Find where the given text appears and provide that cell's center as [x, y] coordinate. 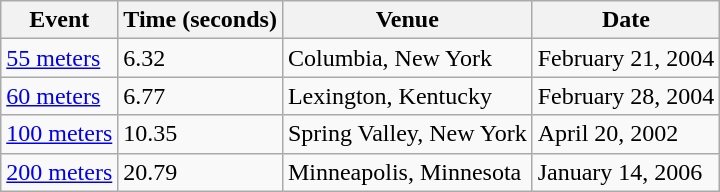
Spring Valley, New York [407, 134]
Columbia, New York [407, 58]
April 20, 2002 [626, 134]
60 meters [60, 96]
Lexington, Kentucky [407, 96]
10.35 [200, 134]
Time (seconds) [200, 20]
200 meters [60, 172]
Minneapolis, Minnesota [407, 172]
20.79 [200, 172]
Date [626, 20]
100 meters [60, 134]
6.77 [200, 96]
Venue [407, 20]
Event [60, 20]
January 14, 2006 [626, 172]
6.32 [200, 58]
February 21, 2004 [626, 58]
55 meters [60, 58]
February 28, 2004 [626, 96]
